Provide the (X, Y) coordinate of the cell's center where the given text is located.  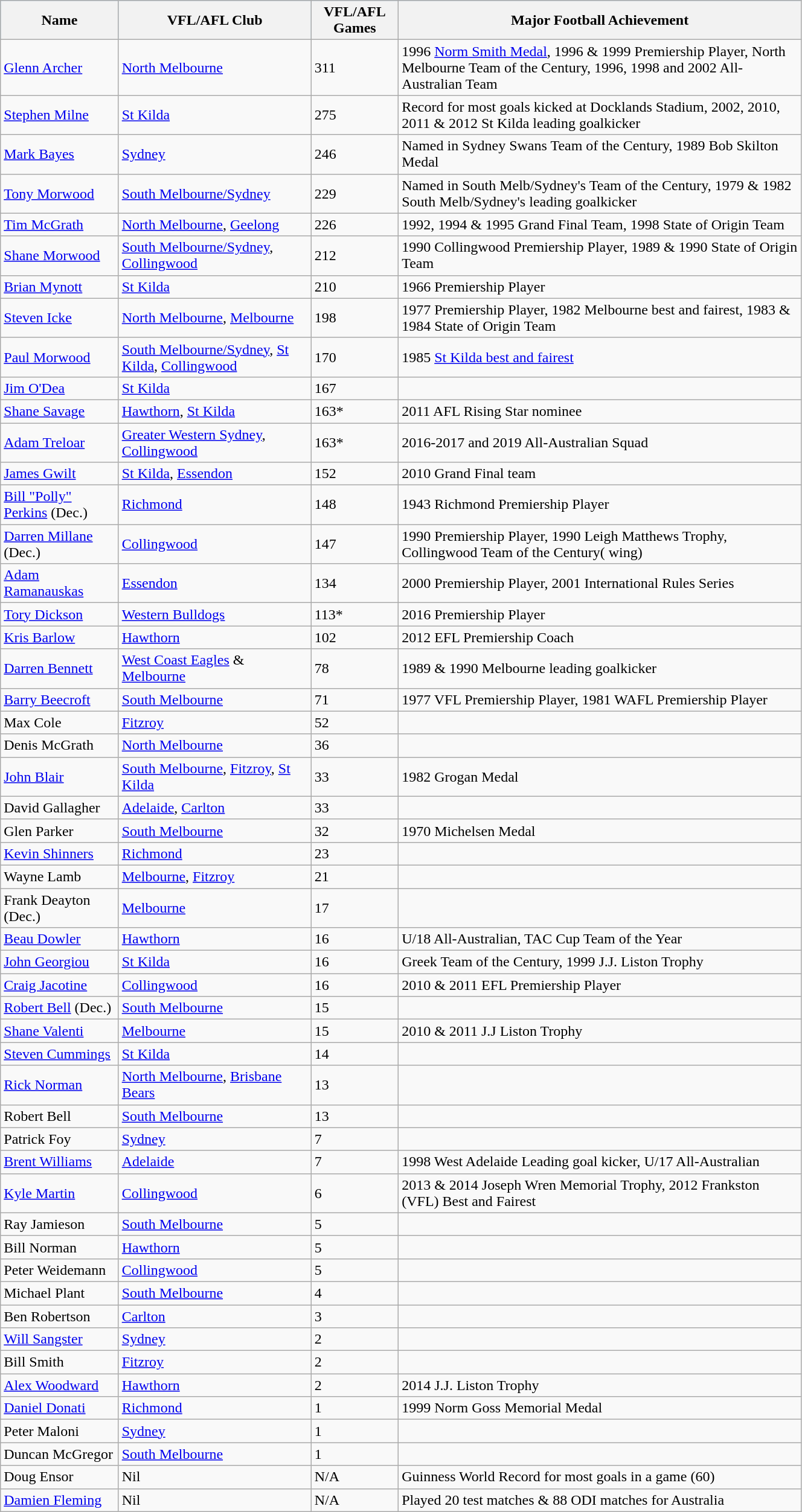
North Melbourne, Brisbane Bears (215, 1085)
170 (355, 357)
Adam Treloar (59, 442)
Shane Morwood (59, 256)
Melbourne, Fitzroy (215, 876)
Tory Dickson (59, 614)
1943 Richmond Premiership Player (600, 505)
Darren Bennett (59, 669)
North Melbourne, Geelong (215, 225)
275 (355, 115)
James Gwilt (59, 474)
Western Bulldogs (215, 614)
1998 West Adelaide Leading goal kicker, U/17 All-Australian (600, 1162)
1977 VFL Premiership Player, 1981 WAFL Premiership Player (600, 700)
Tony Morwood (59, 193)
2000 Premiership Player, 2001 International Rules Series (600, 583)
Ray Jamieson (59, 1224)
Name (59, 21)
2011 AFL Rising Star nominee (600, 411)
6 (355, 1193)
102 (355, 637)
Glenn Archer (59, 68)
Tim McGrath (59, 225)
Patrick Foy (59, 1139)
U/18 All-Australian, TAC Cup Team of the Year (600, 939)
St Kilda, Essendon (215, 474)
17 (355, 908)
134 (355, 583)
Peter Maloni (59, 1431)
Hawthorn, St Kilda (215, 411)
Named in South Melb/Sydney's Team of the Century, 1979 & 1982 South Melb/Sydney's leading goalkicker (600, 193)
Shane Valenti (59, 1031)
South Melbourne/Sydney, St Kilda, Collingwood (215, 357)
Duncan McGregor (59, 1454)
Kyle Martin (59, 1193)
Alex Woodward (59, 1385)
113* (355, 614)
North Melbourne, Melbourne (215, 317)
147 (355, 544)
Bill Smith (59, 1362)
Kevin Shinners (59, 853)
Adam Ramanauskas (59, 583)
Brent Williams (59, 1162)
Played 20 test matches & 88 ODI matches for Australia (600, 1500)
1990 Premiership Player, 1990 Leigh Matthews Trophy, Collingwood Team of the Century( wing) (600, 544)
Major Football Achievement (600, 21)
Bill "Polly" Perkins (Dec.) (59, 505)
Jim O'Dea (59, 388)
2013 & 2014 Joseph Wren Memorial Trophy, 2012 Frankston (VFL) Best and Fairest (600, 1193)
Robert Bell (Dec.) (59, 1008)
South Melbourne, Fitzroy, St Kilda (215, 776)
21 (355, 876)
1966 Premiership Player (600, 287)
71 (355, 700)
Named in Sydney Swans Team of the Century, 1989 Bob Skilton Medal (600, 155)
Michael Plant (59, 1293)
Carlton (215, 1316)
VFL/AFL Club (215, 21)
Beau Dowler (59, 939)
David Gallagher (59, 808)
36 (355, 745)
1985 St Kilda best and fairest (600, 357)
2016 Premiership Player (600, 614)
246 (355, 155)
1970 Michelsen Medal (600, 831)
3 (355, 1316)
Adelaide, Carlton (215, 808)
1989 & 1990 Melbourne leading goalkicker (600, 669)
32 (355, 831)
1977 Premiership Player, 1982 Melbourne best and fairest, 1983 & 1984 State of Origin Team (600, 317)
229 (355, 193)
23 (355, 853)
West Coast Eagles & Melbourne (215, 669)
2010 Grand Final team (600, 474)
Shane Savage (59, 411)
Record for most goals kicked at Docklands Stadium, 2002, 2010, 2011 & 2012 St Kilda leading goalkicker (600, 115)
1992, 1994 & 1995 Grand Final Team, 1998 State of Origin Team (600, 225)
South Melbourne/Sydney (215, 193)
1999 Norm Goss Memorial Medal (600, 1408)
Damien Fleming (59, 1500)
14 (355, 1054)
1982 Grogan Medal (600, 776)
212 (355, 256)
210 (355, 287)
52 (355, 723)
Denis McGrath (59, 745)
Glen Parker (59, 831)
2016-2017 and 2019 All-Australian Squad (600, 442)
78 (355, 669)
VFL/AFL Games (355, 21)
Max Cole (59, 723)
2010 & 2011 J.J Liston Trophy (600, 1031)
2010 & 2011 EFL Premiership Player (600, 985)
Frank Deayton (Dec.) (59, 908)
Daniel Donati (59, 1408)
4 (355, 1293)
South Melbourne/Sydney, Collingwood (215, 256)
311 (355, 68)
Steven Cummings (59, 1054)
Greater Western Sydney, Collingwood (215, 442)
Craig Jacotine (59, 985)
Adelaide (215, 1162)
198 (355, 317)
Robert Bell (59, 1116)
John Georgiou (59, 962)
Guinness World Record for most goals in a game (60) (600, 1477)
Will Sangster (59, 1339)
1996 Norm Smith Medal, 1996 & 1999 Premiership Player, North Melbourne Team of the Century, 1996, 1998 and 2002 All-Australian Team (600, 68)
Peter Weidemann (59, 1270)
1990 Collingwood Premiership Player, 1989 & 1990 State of Origin Team (600, 256)
Mark Bayes (59, 155)
148 (355, 505)
Bill Norman (59, 1247)
Essendon (215, 583)
Barry Beecroft (59, 700)
2014 J.J. Liston Trophy (600, 1385)
2012 EFL Premiership Coach (600, 637)
152 (355, 474)
Stephen Milne (59, 115)
Ben Robertson (59, 1316)
Kris Barlow (59, 637)
Brian Mynott (59, 287)
Darren Millane (Dec.) (59, 544)
Wayne Lamb (59, 876)
Greek Team of the Century, 1999 J.J. Liston Trophy (600, 962)
Paul Morwood (59, 357)
John Blair (59, 776)
Steven Icke (59, 317)
Doug Ensor (59, 1477)
Rick Norman (59, 1085)
226 (355, 225)
167 (355, 388)
